Locate the cell with the specified text and output its (x, y) center coordinate. 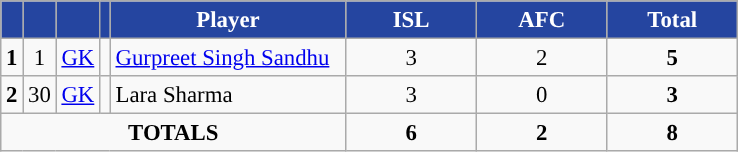
AFC (542, 20)
Player (228, 20)
30 (40, 95)
Gurpreet Singh Sandhu (228, 58)
Total (672, 20)
ISL (412, 20)
Lara Sharma (228, 95)
0 (542, 95)
5 (672, 58)
8 (672, 133)
6 (412, 133)
TOTALS (174, 133)
